Capture the cell that displays the provided text and extract its [x, y] central coordinate. 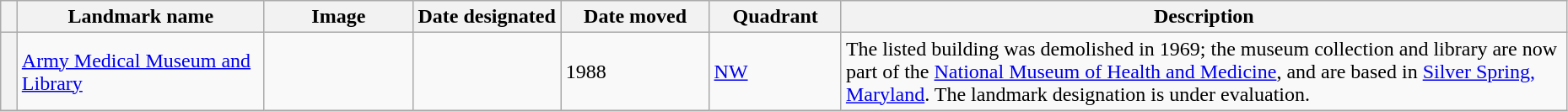
Army Medical Museum and Library [140, 71]
Landmark name [140, 17]
Date moved [635, 17]
Date designated [487, 17]
Image [338, 17]
1988 [635, 71]
Description [1204, 17]
NW [775, 71]
Quadrant [775, 17]
